For the text-containing cell, return its midpoint in [x, y] coordinate format. 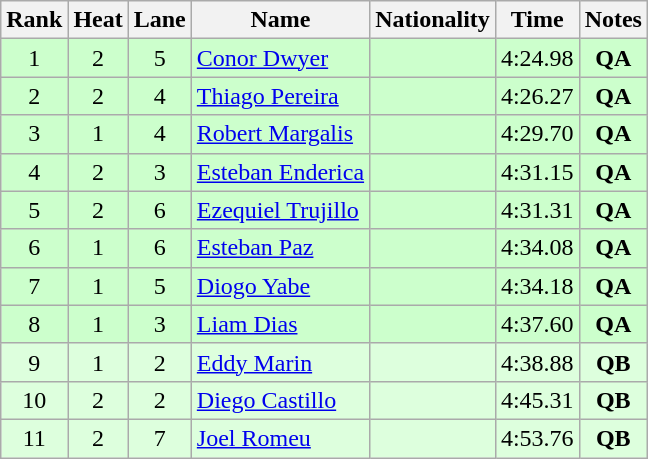
Nationality [433, 20]
9 [34, 362]
Esteban Paz [280, 248]
Lane [160, 20]
4:38.88 [537, 362]
4:24.98 [537, 58]
4:31.31 [537, 210]
4:31.15 [537, 172]
10 [34, 400]
Robert Margalis [280, 134]
Heat [98, 20]
Notes [613, 20]
Liam Dias [280, 324]
Name [280, 20]
Thiago Pereira [280, 96]
4:53.76 [537, 438]
Joel Romeu [280, 438]
Eddy Marin [280, 362]
4:34.18 [537, 286]
4:29.70 [537, 134]
4:26.27 [537, 96]
Time [537, 20]
Rank [34, 20]
8 [34, 324]
4:34.08 [537, 248]
Conor Dwyer [280, 58]
Ezequiel Trujillo [280, 210]
11 [34, 438]
Diogo Yabe [280, 286]
Diego Castillo [280, 400]
Esteban Enderica [280, 172]
4:37.60 [537, 324]
4:45.31 [537, 400]
